Return the (x, y) coordinate for the center point of the cell that contains the specified text.  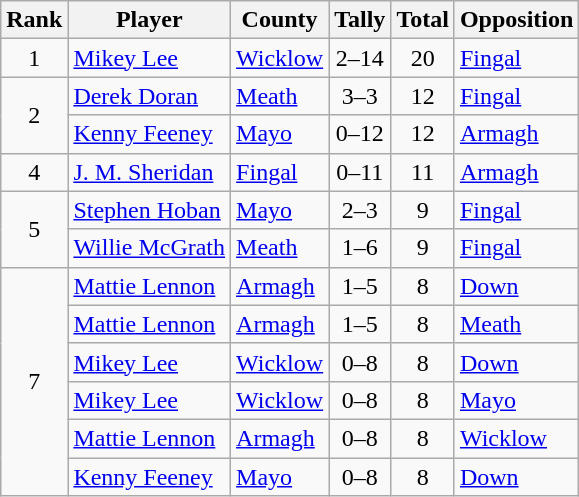
Opposition (516, 20)
County (280, 20)
2–14 (360, 58)
Willie McGrath (150, 248)
2 (34, 115)
7 (34, 381)
Derek Doran (150, 96)
Tally (360, 20)
0–12 (360, 134)
Stephen Hoban (150, 210)
1 (34, 58)
5 (34, 229)
Total (423, 20)
4 (34, 172)
J. M. Sheridan (150, 172)
11 (423, 172)
20 (423, 58)
Rank (34, 20)
2–3 (360, 210)
0–11 (360, 172)
3–3 (360, 96)
1–6 (360, 248)
Player (150, 20)
